Return (X, Y) of the center of cell containing provided text 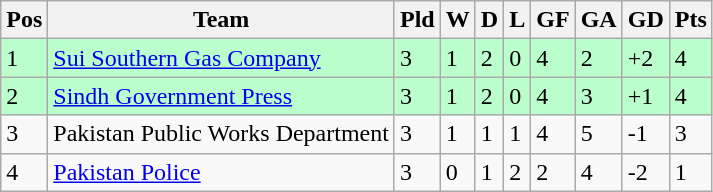
Pakistan Police (222, 172)
5 (598, 134)
-1 (646, 134)
Sui Southern Gas Company (222, 58)
Pos (24, 20)
W (458, 20)
+1 (646, 96)
+2 (646, 58)
GA (598, 20)
L (518, 20)
D (489, 20)
Pakistan Public Works Department (222, 134)
GF (553, 20)
Pts (690, 20)
-2 (646, 172)
GD (646, 20)
Sindh Government Press (222, 96)
Pld (417, 20)
Team (222, 20)
